Locate the cell with the specified text and output its (X, Y) center coordinate. 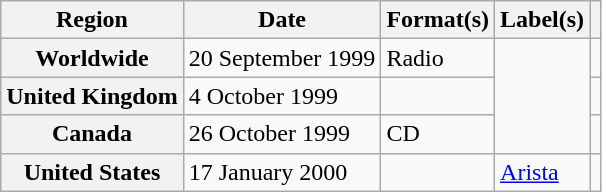
United States (92, 172)
Radio (438, 58)
Format(s) (438, 20)
4 October 1999 (282, 96)
Worldwide (92, 58)
Arista (542, 172)
CD (438, 134)
United Kingdom (92, 96)
17 January 2000 (282, 172)
Region (92, 20)
Canada (92, 134)
20 September 1999 (282, 58)
Date (282, 20)
26 October 1999 (282, 134)
Label(s) (542, 20)
